Pinpoint the cell where the given text exists, returning its [x, y] midpoint coordinate. 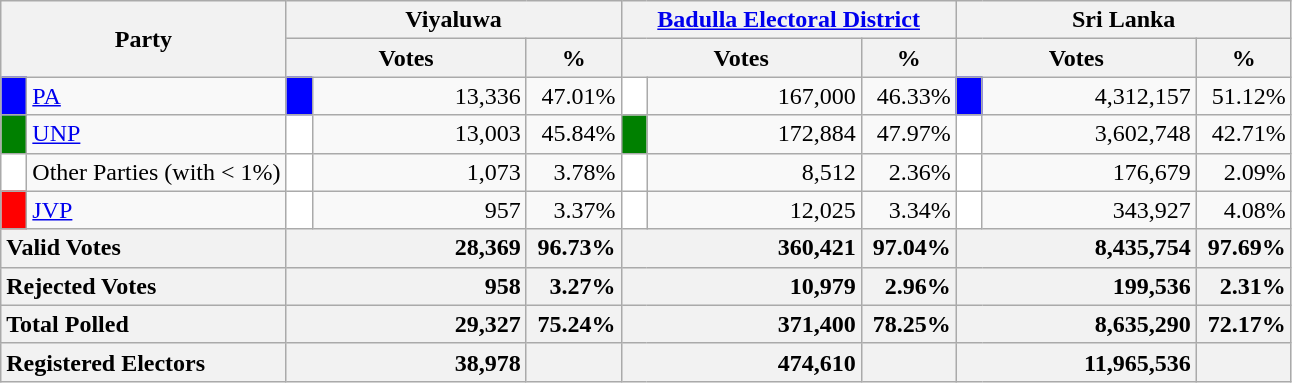
PA [156, 96]
Valid Votes [144, 248]
51.12% [1244, 96]
46.33% [908, 96]
11,965,536 [1076, 362]
8,512 [754, 172]
Other Parties (with < 1%) [156, 172]
Sri Lanka [1124, 20]
72.17% [1244, 324]
47.01% [574, 96]
10,979 [741, 286]
371,400 [741, 324]
2.36% [908, 172]
Rejected Votes [144, 286]
4,312,157 [1089, 96]
13,336 [419, 96]
42.71% [1244, 134]
38,978 [406, 362]
Viyaluwa [454, 20]
958 [406, 286]
8,635,290 [1076, 324]
1,073 [419, 172]
Registered Electors [144, 362]
8,435,754 [1076, 248]
Party [144, 39]
2.31% [1244, 286]
28,369 [406, 248]
UNP [156, 134]
97.04% [908, 248]
4.08% [1244, 210]
167,000 [754, 96]
2.96% [908, 286]
47.97% [908, 134]
176,679 [1089, 172]
172,884 [754, 134]
29,327 [406, 324]
957 [419, 210]
13,003 [419, 134]
199,536 [1076, 286]
343,927 [1089, 210]
97.69% [1244, 248]
78.25% [908, 324]
474,610 [741, 362]
Badulla Electoral District [788, 20]
75.24% [574, 324]
2.09% [1244, 172]
45.84% [574, 134]
96.73% [574, 248]
JVP [156, 210]
12,025 [754, 210]
360,421 [741, 248]
3.78% [574, 172]
3.37% [574, 210]
3,602,748 [1089, 134]
3.27% [574, 286]
3.34% [908, 210]
Total Polled [144, 324]
